Provide the (x, y) coordinate of the cell's center where the given text is located.  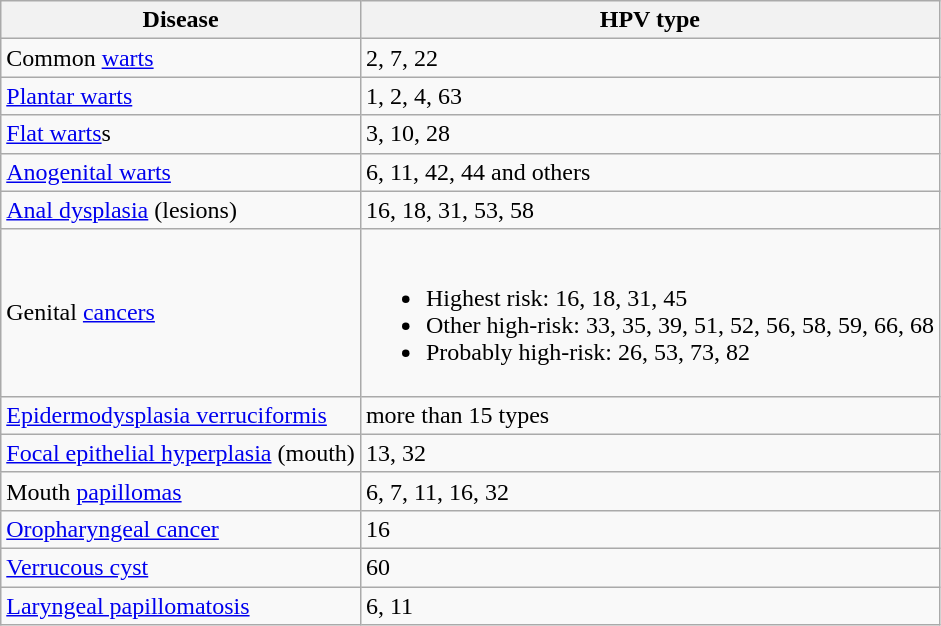
1, 2, 4, 63 (650, 96)
Anal dysplasia (lesions) (181, 210)
Epidermodysplasia verruciformis (181, 415)
Disease (181, 20)
6, 11 (650, 605)
Anogenital warts (181, 172)
16 (650, 529)
HPV type (650, 20)
13, 32 (650, 453)
3, 10, 28 (650, 134)
Oropharyngeal cancer (181, 529)
Common warts (181, 58)
2, 7, 22 (650, 58)
60 (650, 567)
Flat wartss (181, 134)
Laryngeal papillomatosis (181, 605)
Genital cancers (181, 312)
6, 11, 42, 44 and others (650, 172)
more than 15 types (650, 415)
Plantar warts (181, 96)
Verrucous cyst (181, 567)
Highest risk: 16, 18, 31, 45Other high-risk: 33, 35, 39, 51, 52, 56, 58, 59, 66, 68Probably high-risk: 26, 53, 73, 82 (650, 312)
Focal epithelial hyperplasia (mouth) (181, 453)
16, 18, 31, 53, 58 (650, 210)
6, 7, 11, 16, 32 (650, 491)
Mouth papillomas (181, 491)
